Capture the cell that displays the provided text and extract its [X, Y] central coordinate. 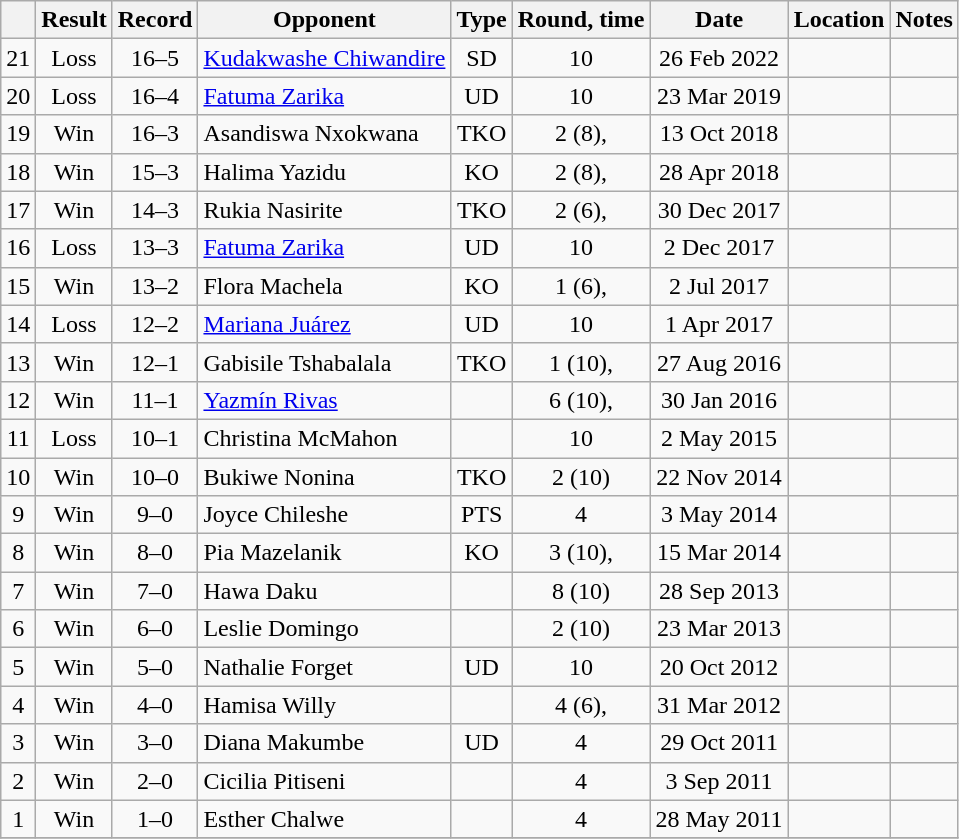
13–3 [155, 248]
2–0 [155, 781]
13–2 [155, 286]
11–1 [155, 400]
15–3 [155, 172]
5–0 [155, 667]
2 (6), [581, 210]
1 (10), [581, 362]
26 Feb 2022 [719, 58]
18 [18, 172]
9 [18, 515]
9–0 [155, 515]
1 [18, 819]
6 [18, 629]
3 (10), [581, 553]
11 [18, 438]
Flora Machela [324, 286]
16 [18, 248]
22 Nov 2014 [719, 477]
8 [18, 553]
29 Oct 2011 [719, 743]
Asandiswa Nxokwana [324, 134]
2 May 2015 [719, 438]
Gabisile Tshabalala [324, 362]
Bukiwe Nonina [324, 477]
3 May 2014 [719, 515]
10–1 [155, 438]
14 [18, 324]
Pia Mazelanik [324, 553]
30 Jan 2016 [719, 400]
12–1 [155, 362]
2 [18, 781]
17 [18, 210]
Nathalie Forget [324, 667]
12–2 [155, 324]
20 [18, 96]
27 Aug 2016 [719, 362]
Hawa Daku [324, 591]
Halima Yazidu [324, 172]
Result [74, 20]
1 (6), [581, 286]
4–0 [155, 705]
Mariana Juárez [324, 324]
Christina McMahon [324, 438]
Location [839, 20]
Yazmín Rivas [324, 400]
8 (10) [581, 591]
30 Dec 2017 [719, 210]
2 Jul 2017 [719, 286]
Joyce Chileshe [324, 515]
Cicilia Pitiseni [324, 781]
16–3 [155, 134]
19 [18, 134]
28 Sep 2013 [719, 591]
4 (6), [581, 705]
28 Apr 2018 [719, 172]
Esther Chalwe [324, 819]
3–0 [155, 743]
Diana Makumbe [324, 743]
13 Oct 2018 [719, 134]
23 Mar 2019 [719, 96]
2 Dec 2017 [719, 248]
14–3 [155, 210]
6 (10), [581, 400]
Round, time [581, 20]
15 Mar 2014 [719, 553]
SD [482, 58]
8–0 [155, 553]
Hamisa Willy [324, 705]
13 [18, 362]
28 May 2011 [719, 819]
16–4 [155, 96]
15 [18, 286]
6–0 [155, 629]
20 Oct 2012 [719, 667]
Rukia Nasirite [324, 210]
Type [482, 20]
23 Mar 2013 [719, 629]
PTS [482, 515]
Leslie Domingo [324, 629]
1 Apr 2017 [719, 324]
21 [18, 58]
7–0 [155, 591]
7 [18, 591]
Opponent [324, 20]
3 Sep 2011 [719, 781]
10–0 [155, 477]
31 Mar 2012 [719, 705]
1–0 [155, 819]
Notes [924, 20]
12 [18, 400]
Kudakwashe Chiwandire [324, 58]
5 [18, 667]
16–5 [155, 58]
Record [155, 20]
3 [18, 743]
Date [719, 20]
